Detect which cell encompasses the target text, then output its [X, Y] center coordinate. 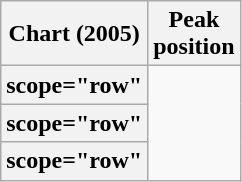
Peakposition [194, 34]
Chart (2005) [74, 34]
